Return [x, y] of the center of cell containing provided text 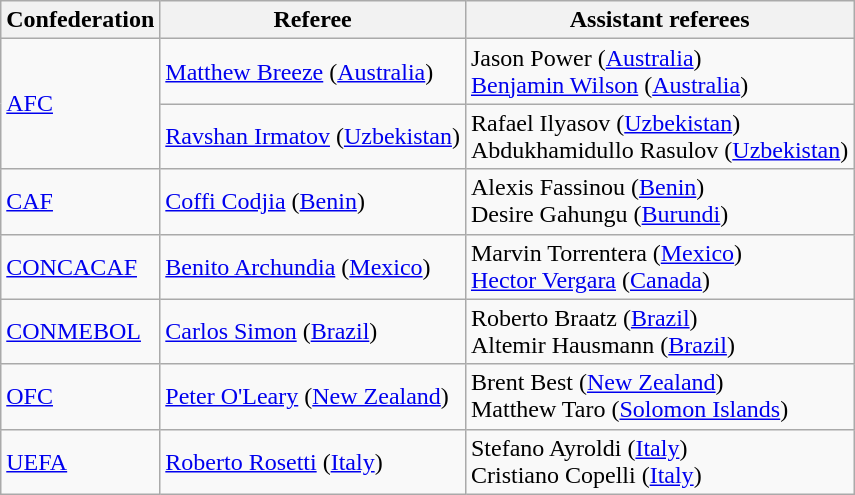
Brent Best (New Zealand)Matthew Taro (Solomon Islands) [659, 396]
Coffi Codjia (Benin) [313, 202]
Peter O'Leary (New Zealand) [313, 396]
CONCACAF [80, 266]
CAF [80, 202]
Assistant referees [659, 20]
Marvin Torrentera (Mexico)Hector Vergara (Canada) [659, 266]
Roberto Braatz (Brazil)Altemir Hausmann (Brazil) [659, 332]
Referee [313, 20]
Confederation [80, 20]
Alexis Fassinou (Benin)Desire Gahungu (Burundi) [659, 202]
CONMEBOL [80, 332]
Benito Archundia (Mexico) [313, 266]
Matthew Breeze (Australia) [313, 72]
OFC [80, 396]
Stefano Ayroldi (Italy)Cristiano Copelli (Italy) [659, 462]
Carlos Simon (Brazil) [313, 332]
AFC [80, 104]
Jason Power (Australia)Benjamin Wilson (Australia) [659, 72]
Ravshan Irmatov (Uzbekistan) [313, 136]
Rafael Ilyasov (Uzbekistan)Abdukhamidullo Rasulov (Uzbekistan) [659, 136]
UEFA [80, 462]
Roberto Rosetti (Italy) [313, 462]
